Return the (X, Y) coordinate for the center point of the cell that contains the specified text.  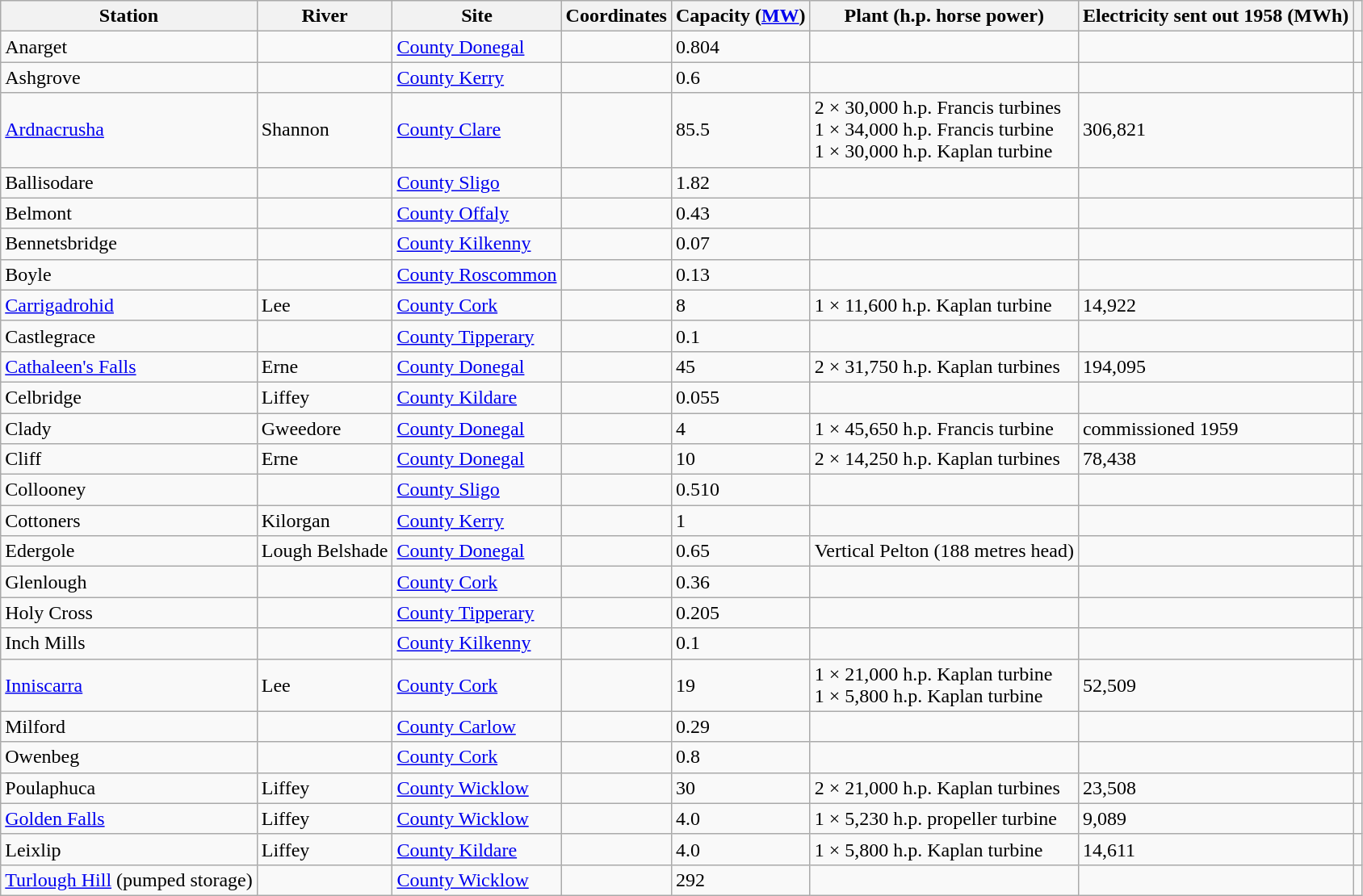
1 (740, 521)
Owenbeg (129, 757)
30 (740, 788)
1 × 5,800 h.p. Kaplan turbine (944, 849)
1.82 (740, 182)
Glenlough (129, 582)
0.65 (740, 551)
Clady (129, 429)
85.5 (740, 130)
Gweedore (325, 429)
9,089 (1215, 819)
14,611 (1215, 849)
Leixlip (129, 849)
0.055 (740, 397)
Capacity (MW) (740, 16)
306,821 (1215, 130)
Electricity sent out 1958 (MWh) (1215, 16)
2 × 14,250 h.p. Kaplan turbines (944, 459)
194,095 (1215, 366)
292 (740, 880)
Castlegrace (129, 336)
19 (740, 685)
Vertical Pelton (188 metres head) (944, 551)
78,438 (1215, 459)
Cathaleen's Falls (129, 366)
Kilorgan (325, 521)
Site (476, 16)
52,509 (1215, 685)
0.510 (740, 490)
0.6 (740, 77)
Bennetsbridge (129, 244)
0.205 (740, 613)
Coordinates (616, 16)
commissioned 1959 (1215, 429)
River (325, 16)
Celbridge (129, 397)
Ballisodare (129, 182)
4 (740, 429)
1 × 5,230 h.p. propeller turbine (944, 819)
0.13 (740, 274)
Lough Belshade (325, 551)
0.36 (740, 582)
Ardnacrusha (129, 130)
Ashgrove (129, 77)
County Carlow (476, 726)
0.804 (740, 47)
Poulaphuca (129, 788)
Carrigadrohid (129, 305)
1 × 45,650 h.p. Francis turbine (944, 429)
Cliff (129, 459)
Turlough Hill (pumped storage) (129, 880)
2 × 30,000 h.p. Francis turbines1 × 34,000 h.p. Francis turbine1 × 30,000 h.p. Kaplan turbine (944, 130)
Inniscarra (129, 685)
Holy Cross (129, 613)
23,508 (1215, 788)
45 (740, 366)
0.29 (740, 726)
Collooney (129, 490)
0.07 (740, 244)
Plant (h.p. horse power) (944, 16)
Milford (129, 726)
County Clare (476, 130)
County Roscommon (476, 274)
County Offaly (476, 213)
2 × 31,750 h.p. Kaplan turbines (944, 366)
0.8 (740, 757)
Shannon (325, 130)
Belmont (129, 213)
Inch Mills (129, 643)
0.43 (740, 213)
10 (740, 459)
Cottoners (129, 521)
Edergole (129, 551)
1 × 21,000 h.p. Kaplan turbine1 × 5,800 h.p. Kaplan turbine (944, 685)
Boyle (129, 274)
14,922 (1215, 305)
1 × 11,600 h.p. Kaplan turbine (944, 305)
Golden Falls (129, 819)
2 × 21,000 h.p. Kaplan turbines (944, 788)
Station (129, 16)
8 (740, 305)
Anarget (129, 47)
